Determine the [X, Y] coordinate at the center of the cell enclosing the given text.  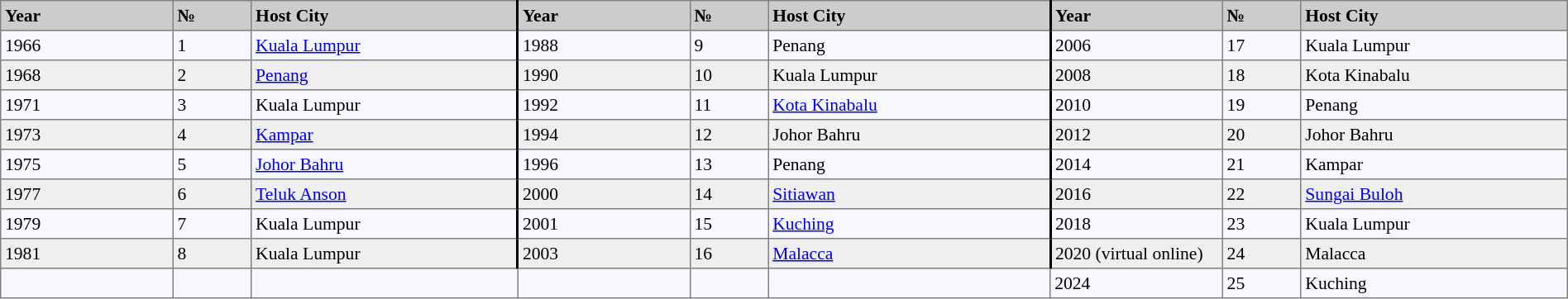
2014 [1136, 164]
1996 [604, 164]
24 [1262, 254]
19 [1262, 105]
5 [212, 164]
20 [1262, 135]
1971 [87, 105]
Teluk Anson [385, 194]
8 [212, 254]
1992 [604, 105]
Sitiawan [910, 194]
1977 [87, 194]
9 [729, 45]
2006 [1136, 45]
1979 [87, 224]
1990 [604, 75]
22 [1262, 194]
6 [212, 194]
25 [1262, 283]
4 [212, 135]
13 [729, 164]
14 [729, 194]
17 [1262, 45]
1981 [87, 254]
2018 [1136, 224]
2020 (virtual online) [1136, 254]
2010 [1136, 105]
2 [212, 75]
2000 [604, 194]
1 [212, 45]
10 [729, 75]
11 [729, 105]
1973 [87, 135]
23 [1262, 224]
12 [729, 135]
1968 [87, 75]
2012 [1136, 135]
1994 [604, 135]
7 [212, 224]
2016 [1136, 194]
18 [1262, 75]
1988 [604, 45]
1966 [87, 45]
3 [212, 105]
21 [1262, 164]
2001 [604, 224]
Sungai Buloh [1434, 194]
2008 [1136, 75]
1975 [87, 164]
2024 [1136, 283]
2003 [604, 254]
15 [729, 224]
16 [729, 254]
